Pinpoint the cell where the given text exists, returning its [x, y] midpoint coordinate. 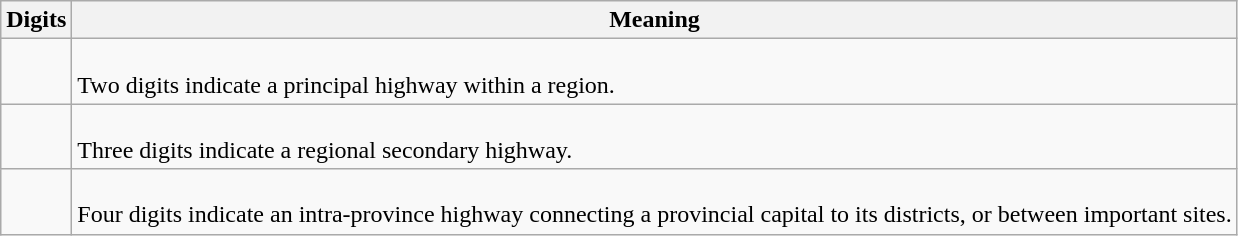
Two digits indicate a principal highway within a region. [654, 72]
Meaning [654, 20]
Four digits indicate an intra-province highway connecting a provincial capital to its districts, or between important sites. [654, 202]
Digits [36, 20]
Three digits indicate a regional secondary highway. [654, 136]
